Extract the [x, y] coordinate from the center of the cell holding the provided text.  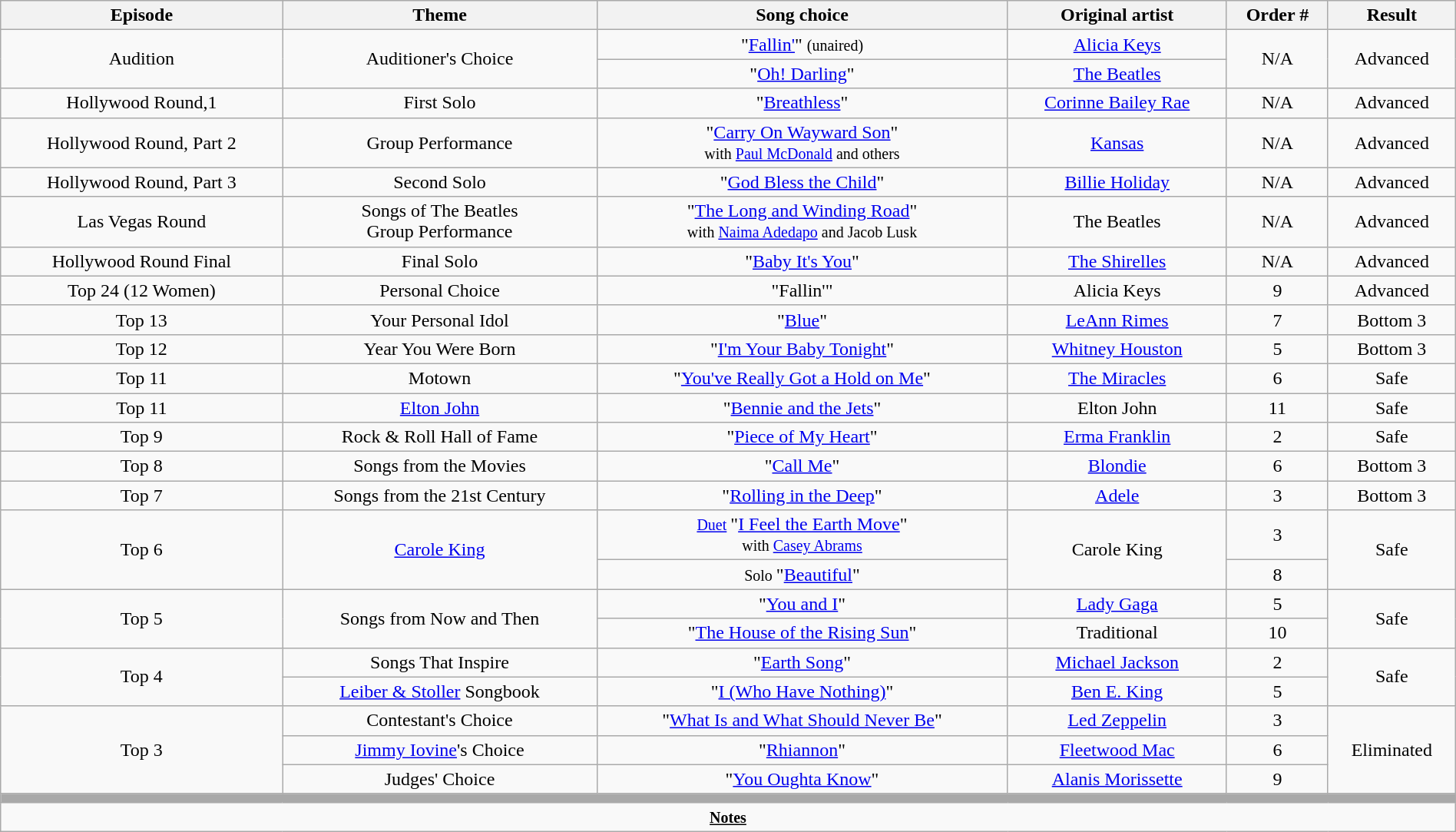
Final Solo [439, 261]
Songs That Inspire [439, 662]
Alanis Morissette [1117, 779]
The Miracles [1117, 378]
The Shirelles [1117, 261]
Fleetwood Mac [1117, 750]
"The House of the Rising Sun" [802, 633]
"I'm Your Baby Tonight" [802, 349]
"You've Really Got a Hold on Me" [802, 378]
Theme [439, 15]
Motown [439, 378]
"Rolling in the Deep" [802, 496]
10 [1277, 633]
Songs of The Beatles Group Performance [439, 221]
Your Personal Idol [439, 320]
Led Zeppelin [1117, 721]
Song choice [802, 15]
Result [1391, 15]
Top 13 [141, 320]
8 [1277, 575]
Top 8 [141, 466]
11 [1277, 408]
Billie Holiday [1117, 182]
Ben E. King [1117, 691]
Songs from the Movies [439, 466]
Erma Franklin [1117, 437]
"You Oughta Know" [802, 779]
Top 4 [141, 677]
Order # [1277, 15]
"Breathless" [802, 103]
Duet "I Feel the Earth Move" with Casey Abrams [802, 535]
"Baby It's You" [802, 261]
Corinne Bailey Rae [1117, 103]
"God Bless the Child" [802, 182]
"Rhiannon" [802, 750]
Blondie [1117, 466]
Auditioner's Choice [439, 59]
Top 12 [141, 349]
Top 3 [141, 750]
Hollywood Round, Part 3 [141, 182]
"What Is and What Should Never Be" [802, 721]
Michael Jackson [1117, 662]
"Earth Song" [802, 662]
Songs from the 21st Century [439, 496]
Audition [141, 59]
Hollywood Round, Part 2 [141, 143]
"Carry On Wayward Son" with Paul McDonald and others [802, 143]
Adele [1117, 496]
Year You Were Born [439, 349]
Eliminated [1391, 750]
Hollywood Round,1 [141, 103]
"Blue" [802, 320]
LeAnn Rimes [1117, 320]
Group Performance [439, 143]
Original artist [1117, 15]
Traditional [1117, 633]
"The Long and Winding Road"with Naima Adedapo and Jacob Lusk [802, 221]
"Bennie and the Jets" [802, 408]
"Fallin'" [802, 290]
Kansas [1117, 143]
Top 9 [141, 437]
Notes [728, 817]
"Call Me" [802, 466]
Top 5 [141, 618]
Solo "Beautiful" [802, 575]
Lady Gaga [1117, 604]
First Solo [439, 103]
Las Vegas Round [141, 221]
Rock & Roll Hall of Fame [439, 437]
7 [1277, 320]
Episode [141, 15]
Top 7 [141, 496]
Leiber & Stoller Songbook [439, 691]
"I (Who Have Nothing)" [802, 691]
Personal Choice [439, 290]
"Piece of My Heart" [802, 437]
Jimmy Iovine's Choice [439, 750]
Top 6 [141, 550]
Songs from Now and Then [439, 618]
Judges' Choice [439, 779]
"Fallin'" (unaired) [802, 45]
Second Solo [439, 182]
"Oh! Darling" [802, 74]
Top 24 (12 Women) [141, 290]
Hollywood Round Final [141, 261]
"You and I" [802, 604]
Whitney Houston [1117, 349]
Contestant's Choice [439, 721]
